For the text-containing cell, return its midpoint in (X, Y) coordinate format. 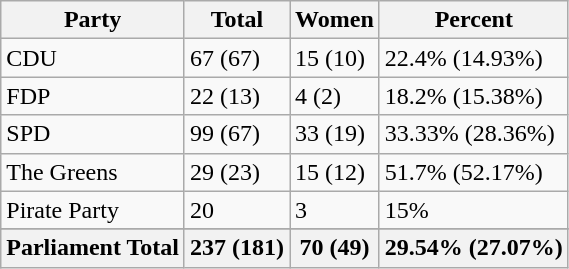
29 (23) (236, 172)
22 (13) (236, 96)
237 (181) (236, 248)
4 (2) (335, 96)
15% (474, 210)
15 (10) (335, 58)
SPD (93, 134)
Parliament Total (93, 248)
70 (49) (335, 248)
3 (335, 210)
22.4% (14.93%) (474, 58)
Total (236, 20)
15 (12) (335, 172)
29.54% (27.07%) (474, 248)
The Greens (93, 172)
FDP (93, 96)
51.7% (52.17%) (474, 172)
Percent (474, 20)
Women (335, 20)
33.33% (28.36%) (474, 134)
18.2% (15.38%) (474, 96)
67 (67) (236, 58)
Party (93, 20)
33 (19) (335, 134)
20 (236, 210)
CDU (93, 58)
99 (67) (236, 134)
Pirate Party (93, 210)
